Determine the [X, Y] coordinate at the center of the cell enclosing the given text.  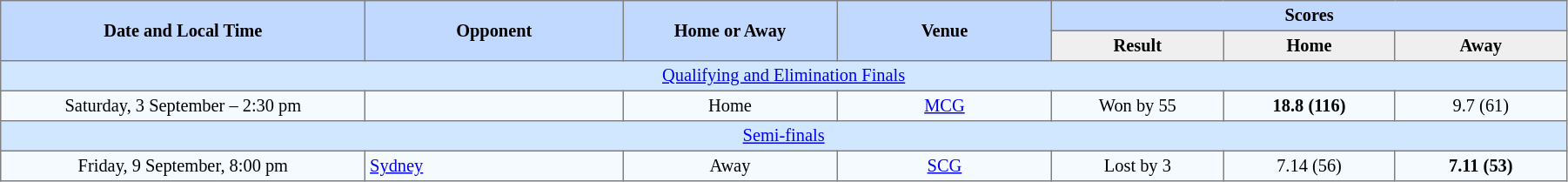
Lost by 3 [1138, 165]
Semi-finals [784, 136]
Scores [1310, 16]
18.8 (116) [1309, 105]
Friday, 9 September, 8:00 pm [183, 165]
Opponent [494, 31]
7.14 (56) [1309, 165]
MCG [945, 105]
Won by 55 [1138, 105]
9.7 (61) [1481, 105]
Date and Local Time [183, 31]
Venue [945, 31]
Home or Away [731, 31]
7.11 (53) [1481, 165]
SCG [945, 165]
Sydney [494, 165]
Result [1138, 45]
Qualifying and Elimination Finals [784, 76]
Saturday, 3 September – 2:30 pm [183, 105]
